Find where the given text appears and provide that cell's center as (X, Y) coordinate. 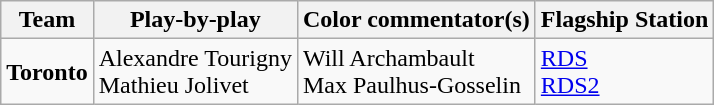
RDSRDS2 (624, 72)
Toronto (47, 72)
Color commentator(s) (416, 20)
Play-by-play (195, 20)
Team (47, 20)
Flagship Station (624, 20)
Will ArchambaultMax Paulhus-Gosselin (416, 72)
Alexandre TourignyMathieu Jolivet (195, 72)
